Output the (X, Y) coordinate of the center of the cell containing the given text.  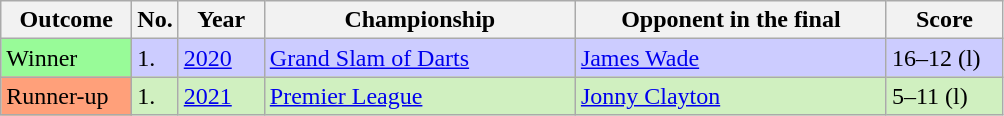
Championship (420, 20)
Year (221, 20)
Winner (66, 58)
2021 (221, 96)
2020 (221, 58)
Jonny Clayton (730, 96)
No. (155, 20)
Outcome (66, 20)
Score (944, 20)
James Wade (730, 58)
5–11 (l) (944, 96)
16–12 (l) (944, 58)
Opponent in the final (730, 20)
Grand Slam of Darts (420, 58)
Premier League (420, 96)
Runner-up (66, 96)
